Provide the [x, y] coordinate of the cell's center where the given text is located.  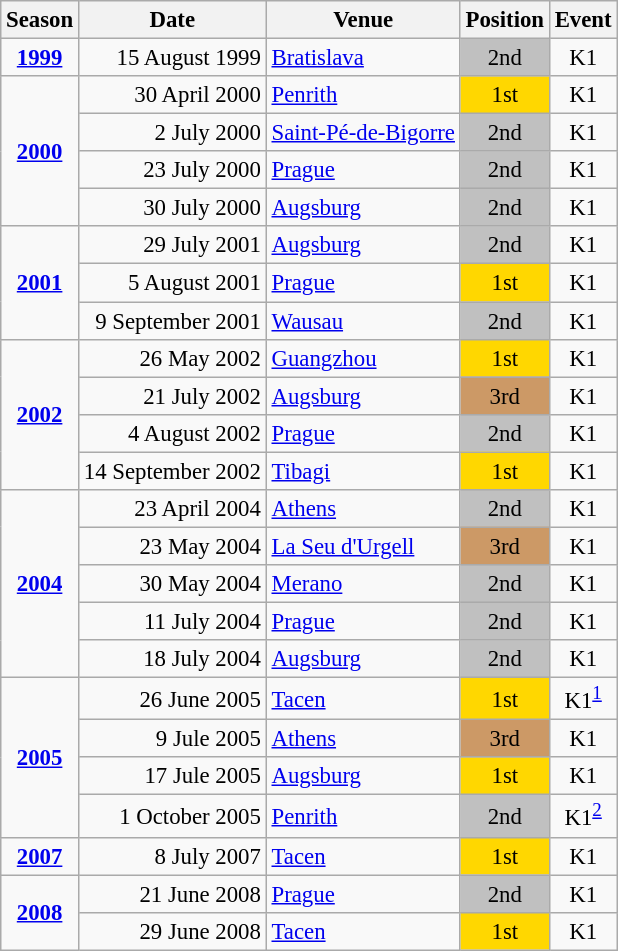
K12 [583, 816]
30 April 2000 [172, 95]
2008 [40, 912]
17 Jule 2005 [172, 776]
5 August 2001 [172, 283]
29 June 2008 [172, 931]
2000 [40, 151]
Date [172, 20]
Tibagi [363, 471]
9 Jule 2005 [172, 739]
1 October 2005 [172, 816]
23 July 2000 [172, 170]
14 September 2002 [172, 471]
8 July 2007 [172, 856]
1999 [40, 58]
Bratislava [363, 58]
Saint-Pé-de-Bigorre [363, 133]
Guangzhou [363, 358]
2 July 2000 [172, 133]
Event [583, 20]
Position [504, 20]
26 June 2005 [172, 699]
La Seu d'Urgell [363, 546]
4 August 2002 [172, 433]
2007 [40, 856]
15 August 1999 [172, 58]
21 June 2008 [172, 894]
2002 [40, 414]
2005 [40, 758]
K11 [583, 699]
23 May 2004 [172, 546]
30 July 2000 [172, 208]
30 May 2004 [172, 584]
29 July 2001 [172, 245]
9 September 2001 [172, 321]
23 April 2004 [172, 509]
2004 [40, 584]
26 May 2002 [172, 358]
Season [40, 20]
21 July 2002 [172, 396]
18 July 2004 [172, 659]
Venue [363, 20]
Merano [363, 584]
11 July 2004 [172, 621]
Wausau [363, 321]
2001 [40, 282]
